Determine the [X, Y] coordinate at the center of the cell enclosing the given text.  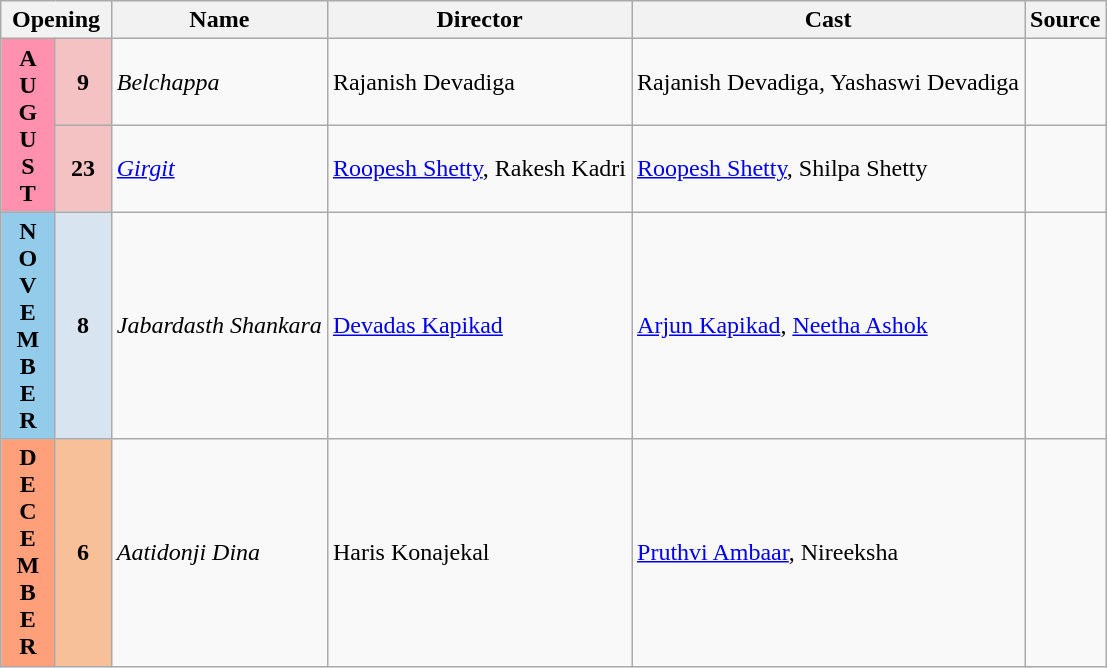
Rajanish Devadiga, Yashaswi Devadiga [828, 82]
Source [1066, 20]
Haris Konajekal [479, 552]
23 [83, 168]
AUGUST [28, 126]
Rajanish Devadiga [479, 82]
Arjun Kapikad, Neetha Ashok [828, 326]
Pruthvi Ambaar, Nireeksha [828, 552]
Director [479, 20]
DECEMBER [28, 552]
Belchappa [219, 82]
6 [83, 552]
Girgit [219, 168]
Roopesh Shetty, Shilpa Shetty [828, 168]
Aatidonji Dina [219, 552]
Name [219, 20]
Cast [828, 20]
Roopesh Shetty, Rakesh Kadri [479, 168]
9 [83, 82]
Devadas Kapikad [479, 326]
8 [83, 326]
Opening [56, 20]
Jabardasth Shankara [219, 326]
NOVEMBER [28, 326]
